Scan for the cell matching the given text and deliver its (x, y) coordinate at center. 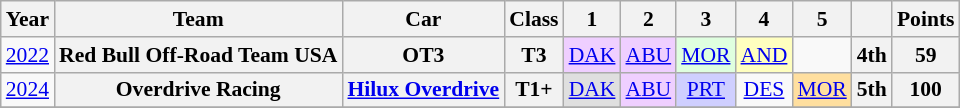
Team (198, 19)
AND (764, 55)
2022 (28, 55)
3 (706, 19)
T1+ (534, 90)
1 (592, 19)
Overdrive Racing (198, 90)
Hilux Overdrive (423, 90)
DES (764, 90)
4 (764, 19)
OT3 (423, 55)
Car (423, 19)
100 (926, 90)
5th (872, 90)
4th (872, 55)
Red Bull Off-Road Team USA (198, 55)
Year (28, 19)
PRT (706, 90)
59 (926, 55)
T3 (534, 55)
2024 (28, 90)
5 (822, 19)
Points (926, 19)
2 (648, 19)
Class (534, 19)
